Find where the given text appears and provide that cell's center as (x, y) coordinate. 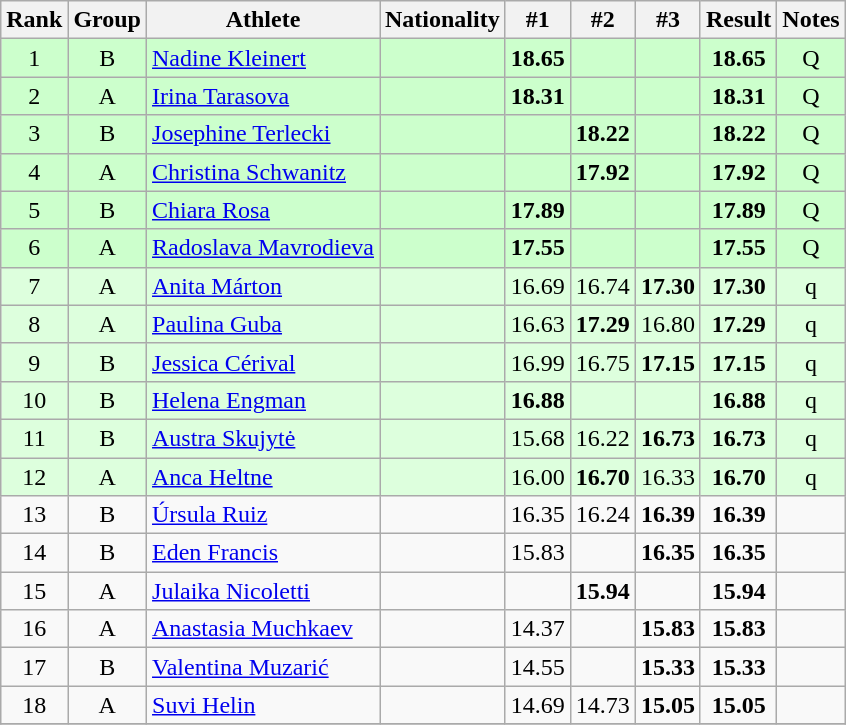
16.33 (668, 477)
6 (34, 248)
1 (34, 58)
Anita Márton (264, 286)
16.63 (538, 324)
4 (34, 172)
Notes (811, 20)
Irina Tarasova (264, 96)
Radoslava Mavrodieva (264, 248)
3 (34, 134)
#2 (602, 20)
14 (34, 553)
16.22 (602, 438)
#3 (668, 20)
12 (34, 477)
Christina Schwanitz (264, 172)
Eden Francis (264, 553)
Suvi Helin (264, 705)
Austra Skujytė (264, 438)
Paulina Guba (264, 324)
Athlete (264, 20)
16.24 (602, 515)
14.37 (538, 629)
5 (34, 210)
Group (108, 20)
13 (34, 515)
Valentina Muzarić (264, 667)
Josephine Terlecki (264, 134)
17 (34, 667)
Jessica Cérival (264, 362)
16.80 (668, 324)
16.69 (538, 286)
Result (738, 20)
Anca Heltne (264, 477)
11 (34, 438)
14.73 (602, 705)
Chiara Rosa (264, 210)
14.69 (538, 705)
Rank (34, 20)
Helena Engman (264, 400)
Anastasia Muchkaev (264, 629)
Julaika Nicoletti (264, 591)
#1 (538, 20)
15.68 (538, 438)
16.99 (538, 362)
9 (34, 362)
Úrsula Ruiz (264, 515)
16 (34, 629)
16.74 (602, 286)
15 (34, 591)
16.75 (602, 362)
Nadine Kleinert (264, 58)
7 (34, 286)
14.55 (538, 667)
16.00 (538, 477)
18 (34, 705)
2 (34, 96)
10 (34, 400)
8 (34, 324)
Nationality (443, 20)
